Pinpoint the cell where the given text exists, returning its (x, y) midpoint coordinate. 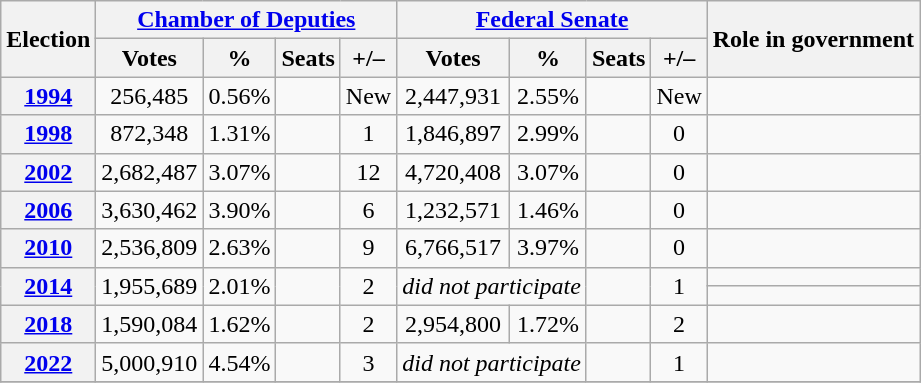
2006 (48, 210)
2.63% (240, 248)
1.31% (240, 134)
4,720,408 (454, 172)
2.01% (240, 286)
1,232,571 (454, 210)
Role in government (813, 39)
872,348 (150, 134)
1994 (48, 96)
2010 (48, 248)
2.99% (548, 134)
1.62% (240, 324)
6,766,517 (454, 248)
2,682,487 (150, 172)
2,447,931 (454, 96)
1,846,897 (454, 134)
2022 (48, 362)
3.97% (548, 248)
Election (48, 39)
2,954,800 (454, 324)
9 (368, 248)
Chamber of Deputies (246, 20)
4.54% (240, 362)
12 (368, 172)
3,630,462 (150, 210)
1.46% (548, 210)
1,955,689 (150, 286)
2002 (48, 172)
2,536,809 (150, 248)
1998 (48, 134)
256,485 (150, 96)
Federal Senate (552, 20)
1.72% (548, 324)
3 (368, 362)
6 (368, 210)
2.55% (548, 96)
5,000,910 (150, 362)
2014 (48, 286)
0.56% (240, 96)
3.90% (240, 210)
1,590,084 (150, 324)
2018 (48, 324)
